For the text-containing cell, return its midpoint in [x, y] coordinate format. 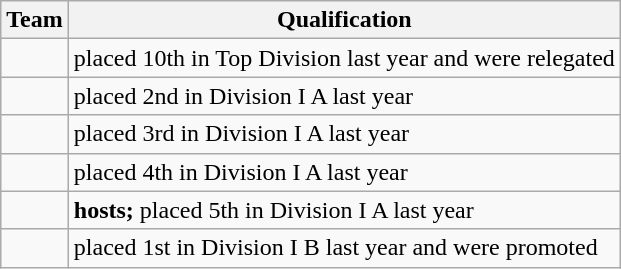
placed 2nd in Division I A last year [344, 96]
hosts; placed 5th in Division I A last year [344, 210]
Team [35, 20]
placed 1st in Division I B last year and were promoted [344, 248]
placed 10th in Top Division last year and were relegated [344, 58]
placed 4th in Division I A last year [344, 172]
placed 3rd in Division I A last year [344, 134]
Qualification [344, 20]
